Extract the (x, y) coordinate from the center of the cell holding the provided text.  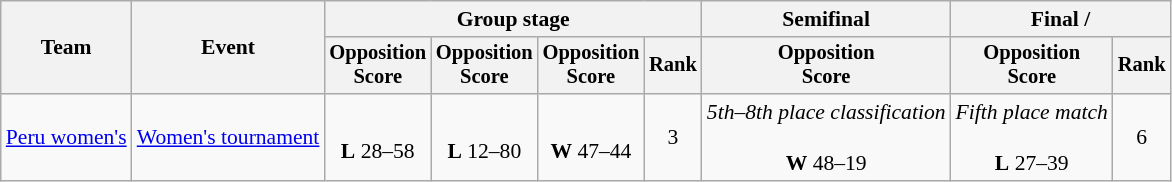
Fifth place matchL 27–39 (1032, 138)
Event (228, 48)
L 28–58 (378, 138)
Peru women's (66, 138)
Team (66, 48)
L 12–80 (484, 138)
W 47–44 (592, 138)
Group stage (512, 19)
6 (1142, 138)
Women's tournament (228, 138)
5th–8th place classificationW 48–19 (826, 138)
Semifinal (826, 19)
Final / (1061, 19)
3 (673, 138)
